From the cell containing the given text, extract its center point as [x, y] coordinate. 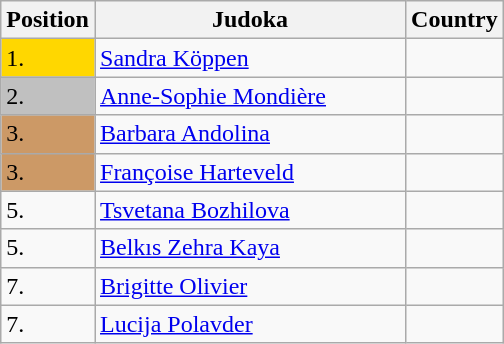
Sandra Köppen [250, 58]
Lucija Polavder [250, 324]
Belkıs Zehra Kaya [250, 248]
Tsvetana Bozhilova [250, 210]
Anne-Sophie Mondière [250, 96]
2. [48, 96]
Françoise Harteveld [250, 172]
Brigitte Olivier [250, 286]
Judoka [250, 20]
Barbara Andolina [250, 134]
1. [48, 58]
Country [455, 20]
Position [48, 20]
